Detect which cell encompasses the target text, then output its [X, Y] center coordinate. 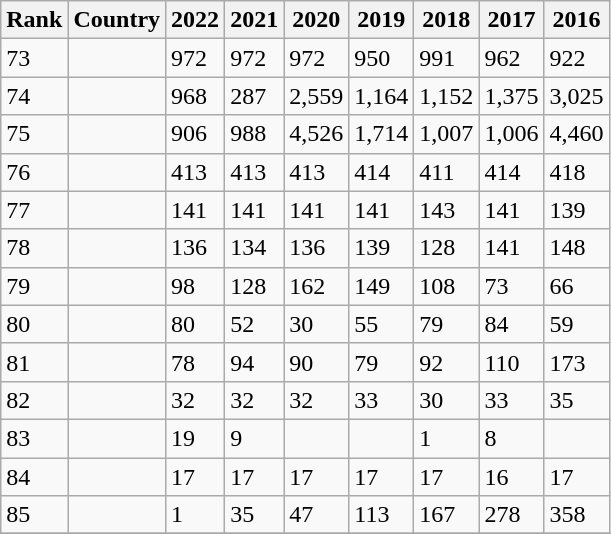
358 [576, 515]
75 [34, 134]
167 [446, 515]
1,152 [446, 96]
2018 [446, 20]
1,714 [382, 134]
9 [254, 438]
2021 [254, 20]
47 [316, 515]
Country [117, 20]
2017 [512, 20]
1,006 [512, 134]
Rank [34, 20]
1,164 [382, 96]
90 [316, 362]
94 [254, 362]
83 [34, 438]
134 [254, 248]
149 [382, 286]
2020 [316, 20]
59 [576, 324]
16 [512, 477]
92 [446, 362]
411 [446, 172]
81 [34, 362]
988 [254, 134]
3,025 [576, 96]
2,559 [316, 96]
968 [196, 96]
4,526 [316, 134]
4,460 [576, 134]
1,375 [512, 96]
1,007 [446, 134]
66 [576, 286]
110 [512, 362]
148 [576, 248]
418 [576, 172]
962 [512, 58]
108 [446, 286]
8 [512, 438]
76 [34, 172]
950 [382, 58]
922 [576, 58]
173 [576, 362]
2019 [382, 20]
77 [34, 210]
55 [382, 324]
906 [196, 134]
85 [34, 515]
991 [446, 58]
143 [446, 210]
278 [512, 515]
19 [196, 438]
113 [382, 515]
287 [254, 96]
52 [254, 324]
74 [34, 96]
2022 [196, 20]
162 [316, 286]
98 [196, 286]
2016 [576, 20]
82 [34, 400]
